Capture the cell that displays the provided text and extract its (X, Y) central coordinate. 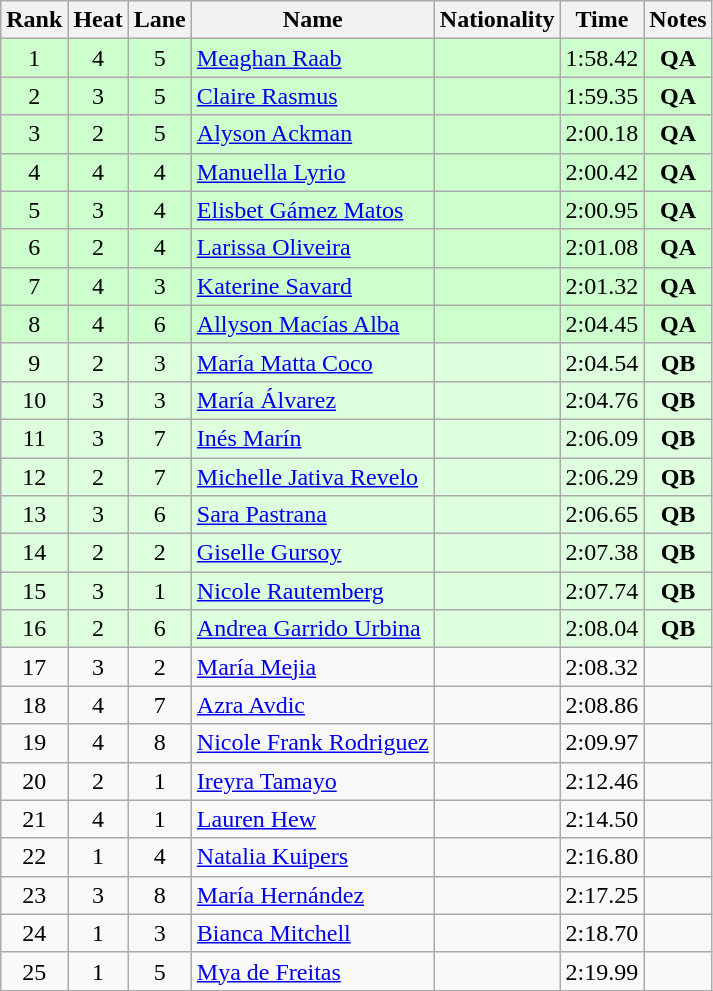
2:00.42 (602, 172)
Azra Avdic (312, 705)
14 (34, 553)
18 (34, 705)
2:07.38 (602, 553)
2:01.32 (602, 286)
Michelle Jativa Revelo (312, 477)
21 (34, 819)
Larissa Oliveira (312, 248)
20 (34, 781)
Allyson Macías Alba (312, 324)
2:06.65 (602, 515)
19 (34, 743)
Heat (98, 20)
Nicole Frank Rodriguez (312, 743)
2:17.25 (602, 895)
12 (34, 477)
Rank (34, 20)
2:19.99 (602, 971)
2:04.45 (602, 324)
2:00.18 (602, 134)
2:16.80 (602, 857)
Notes (678, 20)
2:08.86 (602, 705)
11 (34, 438)
Katerine Savard (312, 286)
Claire Rasmus (312, 96)
2:00.95 (602, 210)
2:01.08 (602, 248)
Lane (160, 20)
25 (34, 971)
Lauren Hew (312, 819)
2:08.32 (602, 667)
2:08.04 (602, 629)
2:07.74 (602, 591)
9 (34, 362)
Time (602, 20)
Name (312, 20)
17 (34, 667)
Meaghan Raab (312, 58)
1:59.35 (602, 96)
23 (34, 895)
2:06.29 (602, 477)
22 (34, 857)
Manuella Lyrio (312, 172)
María Mejia (312, 667)
Nicole Rautemberg (312, 591)
2:04.54 (602, 362)
2:14.50 (602, 819)
24 (34, 933)
2:04.76 (602, 400)
13 (34, 515)
2:18.70 (602, 933)
Andrea Garrido Urbina (312, 629)
2:09.97 (602, 743)
Inés Marín (312, 438)
Giselle Gursoy (312, 553)
Elisbet Gámez Matos (312, 210)
Bianca Mitchell (312, 933)
Ireyra Tamayo (312, 781)
2:06.09 (602, 438)
María Hernández (312, 895)
1:58.42 (602, 58)
Alyson Ackman (312, 134)
2:12.46 (602, 781)
Sara Pastrana (312, 515)
15 (34, 591)
10 (34, 400)
16 (34, 629)
María Matta Coco (312, 362)
María Álvarez (312, 400)
Nationality (497, 20)
Mya de Freitas (312, 971)
Natalia Kuipers (312, 857)
